Determine the [x, y] coordinate at the center of the cell enclosing the given text.  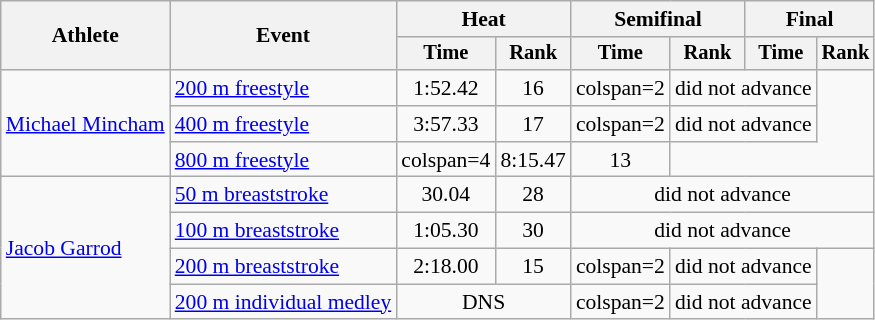
Event [284, 36]
2:18.00 [446, 267]
100 m breaststroke [284, 231]
200 m individual medley [284, 302]
50 m breaststroke [284, 195]
13 [620, 160]
8:15.47 [532, 160]
DNS [484, 302]
16 [532, 88]
3:57.33 [446, 124]
1:52.42 [446, 88]
Final [810, 19]
800 m freestyle [284, 160]
1:05.30 [446, 231]
Athlete [86, 36]
28 [532, 195]
17 [532, 124]
Semifinal [658, 19]
200 m breaststroke [284, 267]
30 [532, 231]
Jacob Garrod [86, 248]
Michael Mincham [86, 124]
15 [532, 267]
400 m freestyle [284, 124]
colspan=4 [446, 160]
30.04 [446, 195]
Heat [484, 19]
200 m freestyle [284, 88]
